Output the (x, y) coordinate of the center of the cell containing the given text.  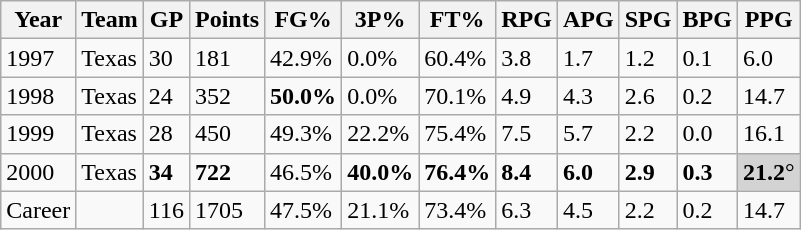
450 (226, 134)
49.3% (304, 134)
722 (226, 172)
2000 (38, 172)
34 (166, 172)
352 (226, 96)
5.7 (588, 134)
2.6 (648, 96)
75.4% (458, 134)
Team (110, 20)
1.2 (648, 58)
181 (226, 58)
GP (166, 20)
1705 (226, 210)
RPG (527, 20)
60.4% (458, 58)
1998 (38, 96)
3.8 (527, 58)
1.7 (588, 58)
7.5 (527, 134)
APG (588, 20)
1997 (38, 58)
2.9 (648, 172)
FT% (458, 20)
70.1% (458, 96)
16.1 (768, 134)
22.2% (380, 134)
BPG (707, 20)
46.5% (304, 172)
42.9% (304, 58)
24 (166, 96)
116 (166, 210)
28 (166, 134)
4.5 (588, 210)
21.1% (380, 210)
PPG (768, 20)
73.4% (458, 210)
Points (226, 20)
0.0 (707, 134)
76.4% (458, 172)
0.1 (707, 58)
3P% (380, 20)
1999 (38, 134)
4.3 (588, 96)
47.5% (304, 210)
8.4 (527, 172)
30 (166, 58)
0.3 (707, 172)
Year (38, 20)
6.3 (527, 210)
50.0% (304, 96)
FG% (304, 20)
21.2° (768, 172)
4.9 (527, 96)
SPG (648, 20)
Career (38, 210)
40.0% (380, 172)
